Locate the cell with the specified text and output its (X, Y) center coordinate. 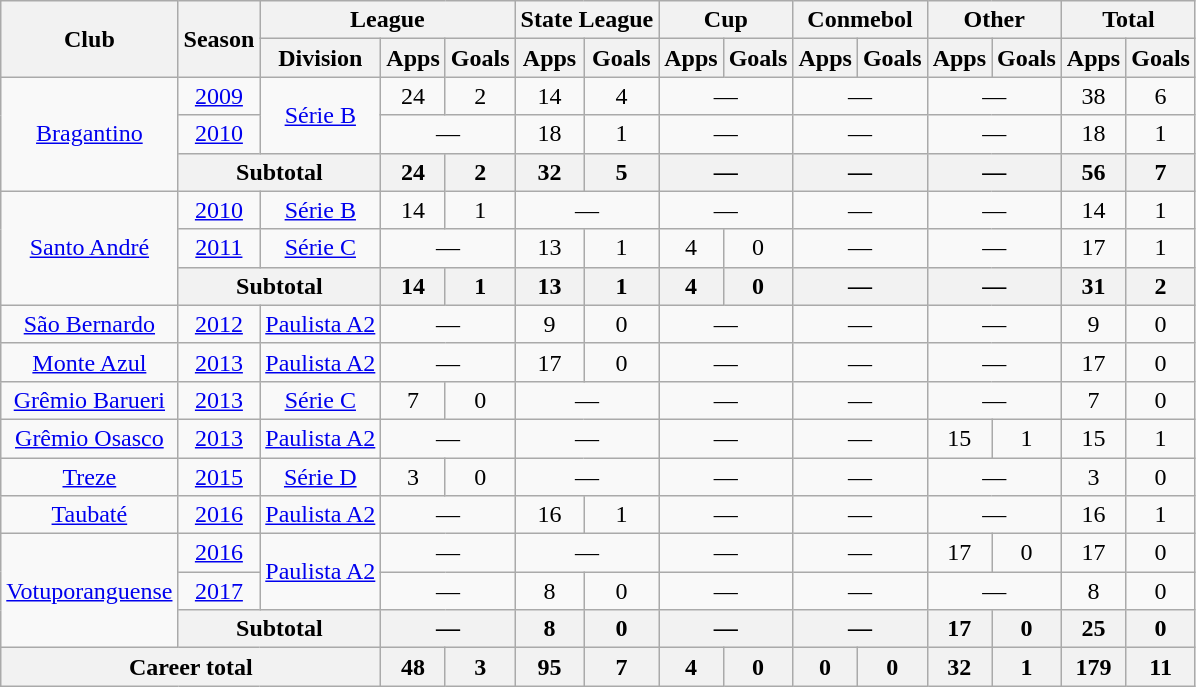
Club (90, 39)
Monte Azul (90, 362)
2009 (219, 96)
Conmebol (860, 20)
Votuporanguense (90, 591)
2017 (219, 591)
Bragantino (90, 134)
Série D (320, 477)
25 (1093, 629)
Division (320, 58)
Taubaté (90, 515)
56 (1093, 172)
5 (622, 172)
31 (1093, 286)
11 (1161, 667)
Cup (726, 20)
2012 (219, 324)
Santo André (90, 248)
Grêmio Barueri (90, 400)
Treze (90, 477)
Season (219, 39)
League (388, 20)
48 (413, 667)
State League (587, 20)
95 (550, 667)
179 (1093, 667)
2015 (219, 477)
38 (1093, 96)
Grêmio Osasco (90, 438)
Total (1128, 20)
Other (994, 20)
São Bernardo (90, 324)
2011 (219, 248)
Career total (191, 667)
6 (1161, 96)
